Detect which cell encompasses the target text, then output its [x, y] center coordinate. 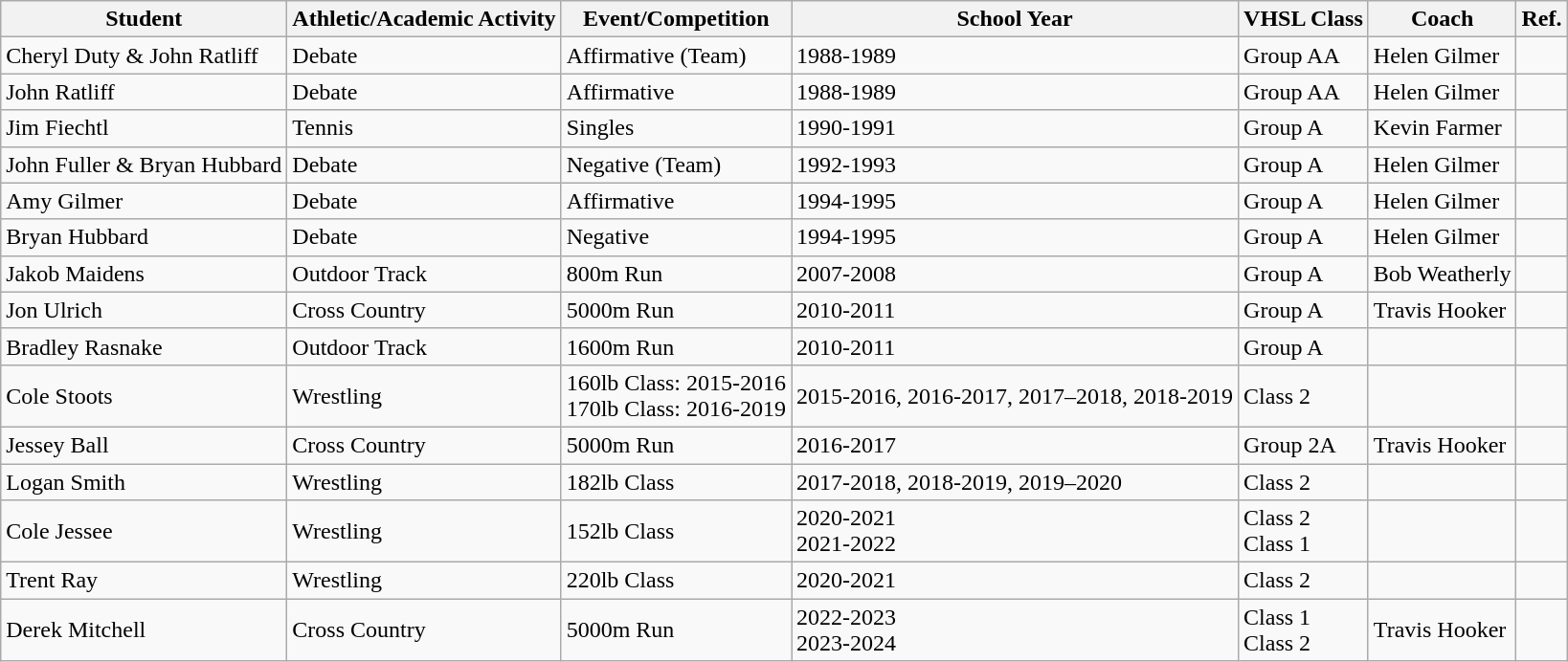
220lb Class [676, 581]
2007-2008 [1015, 274]
School Year [1015, 19]
Tennis [424, 128]
Bradley Rasnake [144, 346]
Jon Ulrich [144, 310]
Singles [676, 128]
Affirmative (Team) [676, 55]
Logan Smith [144, 481]
Cole Stoots [144, 396]
Kevin Farmer [1442, 128]
VHSL Class [1304, 19]
Negative (Team) [676, 165]
Jim Fiechtl [144, 128]
Group 2A [1304, 445]
Amy Gilmer [144, 201]
2020-20212021-2022 [1015, 532]
Derek Mitchell [144, 629]
2022-20232023-2024 [1015, 629]
John Ratliff [144, 92]
1992-1993 [1015, 165]
2016-2017 [1015, 445]
Trent Ray [144, 581]
Bryan Hubbard [144, 237]
Ref. [1541, 19]
Coach [1442, 19]
1990-1991 [1015, 128]
Cheryl Duty & John Ratliff [144, 55]
2020-2021 [1015, 581]
800m Run [676, 274]
Cole Jessee [144, 532]
Jessey Ball [144, 445]
Athletic/Academic Activity [424, 19]
160lb Class: 2015-2016170lb Class: 2016-2019 [676, 396]
2015-2016, 2016-2017, 2017–2018, 2018-2019 [1015, 396]
Jakob Maidens [144, 274]
152lb Class [676, 532]
182lb Class [676, 481]
Class 1Class 2 [1304, 629]
Class 2Class 1 [1304, 532]
Negative [676, 237]
John Fuller & Bryan Hubbard [144, 165]
Event/Competition [676, 19]
2017-2018, 2018-2019, 2019–2020 [1015, 481]
Bob Weatherly [1442, 274]
Student [144, 19]
1600m Run [676, 346]
